Extract the (x, y) coordinate from the center of the cell holding the provided text.  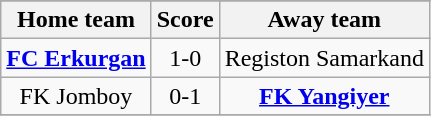
FK Jomboy (76, 96)
Home team (76, 20)
FK Yangiyer (324, 96)
Registon Samarkand (324, 58)
1-0 (185, 58)
0-1 (185, 96)
Away team (324, 20)
Score (185, 20)
FC Erkurgan (76, 58)
